For the text-containing cell, return its midpoint in (x, y) coordinate format. 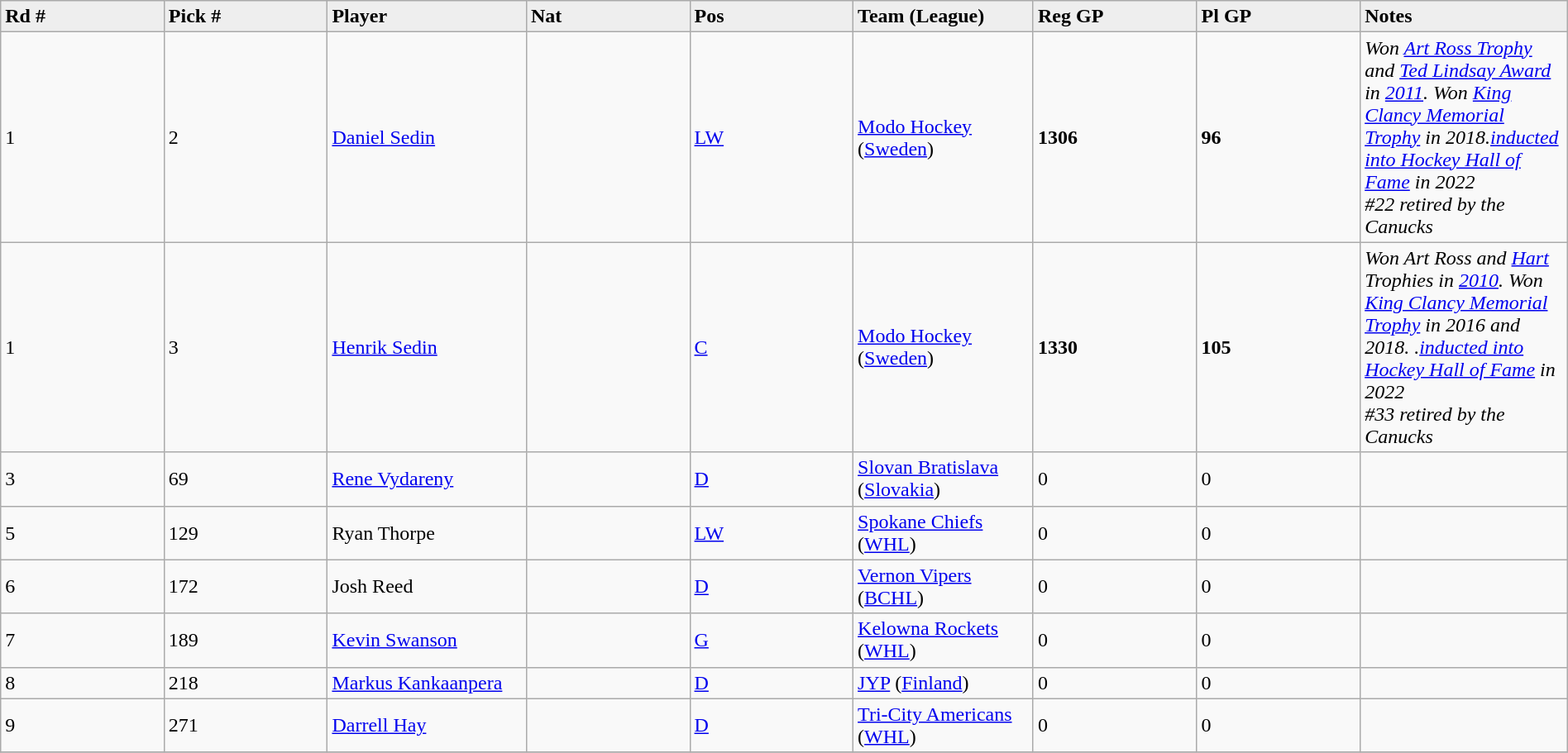
8 (83, 683)
9 (83, 726)
Notes (1464, 17)
Player (427, 17)
JYP (Finland) (944, 683)
96 (1279, 137)
1330 (1115, 347)
129 (246, 532)
Daniel Sedin (427, 137)
189 (246, 640)
Pos (772, 17)
5 (83, 532)
C (772, 347)
Pick # (246, 17)
218 (246, 683)
Josh Reed (427, 587)
Markus Kankaanpera (427, 683)
172 (246, 587)
1306 (1115, 137)
Ryan Thorpe (427, 532)
105 (1279, 347)
Spokane Chiefs (WHL) (944, 532)
Vernon Vipers (BCHL) (944, 587)
G (772, 640)
Kevin Swanson (427, 640)
Nat (608, 17)
Team (League) (944, 17)
7 (83, 640)
Slovan Bratislava (Slovakia) (944, 479)
Tri-City Americans (WHL) (944, 726)
Henrik Sedin (427, 347)
6 (83, 587)
Kelowna Rockets (WHL) (944, 640)
271 (246, 726)
Darrell Hay (427, 726)
Rene Vydareny (427, 479)
69 (246, 479)
Reg GP (1115, 17)
2 (246, 137)
Pl GP (1279, 17)
Rd # (83, 17)
